Output the (X, Y) coordinate of the center of the cell containing the given text.  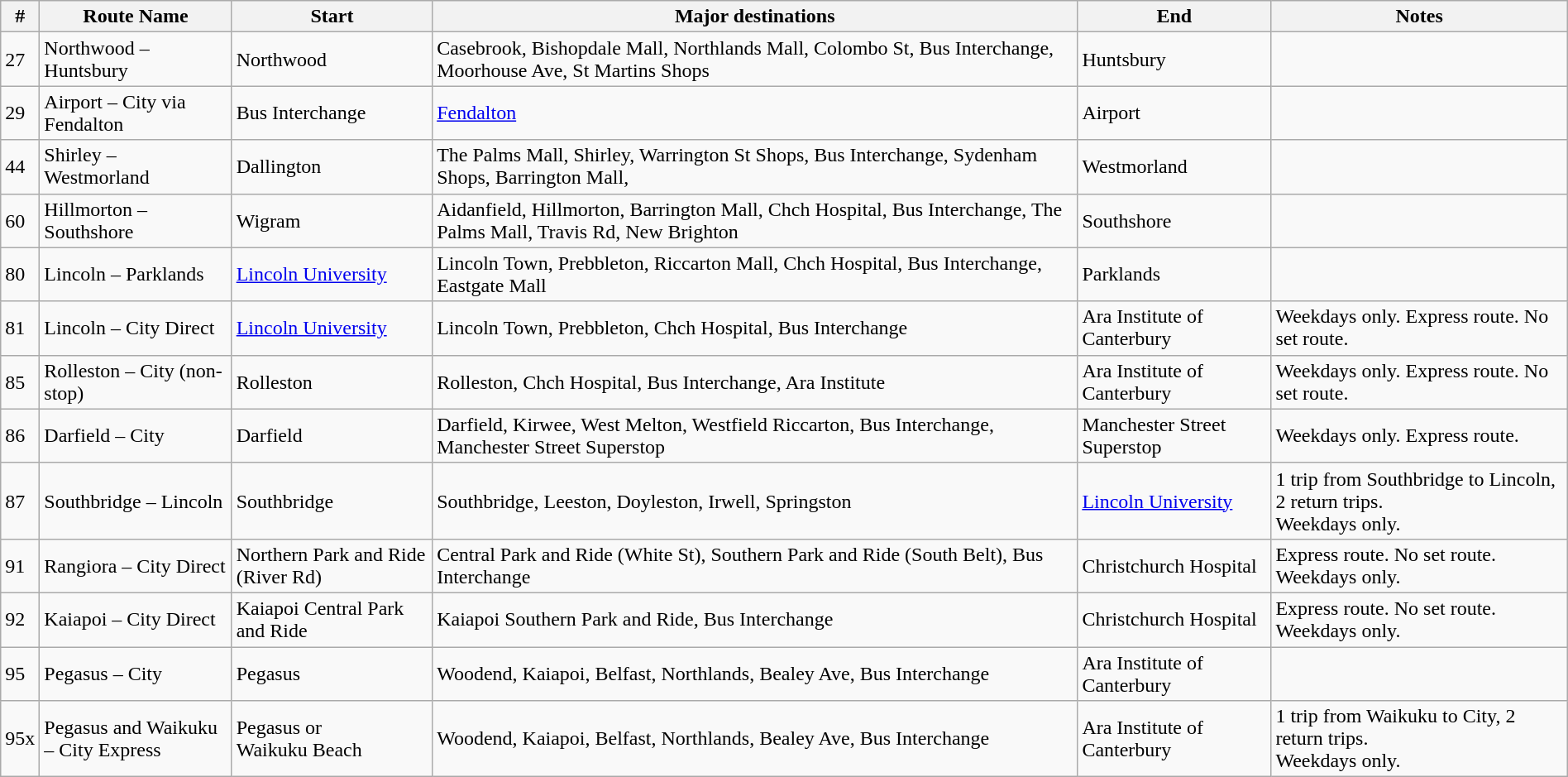
Dallington (332, 167)
Notes (1419, 17)
Rolleston – City (non-stop) (136, 382)
Darfield (332, 435)
Airport – City via Fendalton (136, 113)
Bus Interchange (332, 113)
Westmorland (1174, 167)
Darfield, Kirwee, West Melton, Westfield Riccarton, Bus Interchange, Manchester Street Superstop (755, 435)
Pegasus orWaikuku Beach (332, 739)
Parklands (1174, 275)
80 (20, 275)
27 (20, 60)
Kaiapoi Central Park and Ride (332, 619)
Rangiora – City Direct (136, 566)
81 (20, 328)
Southbridge (332, 501)
Airport (1174, 113)
Central Park and Ride (White St), Southern Park and Ride (South Belt), Bus Interchange (755, 566)
Huntsbury (1174, 60)
Lincoln Town, Prebbleton, Chch Hospital, Bus Interchange (755, 328)
Manchester Street Superstop (1174, 435)
The Palms Mall, Shirley, Warrington St Shops, Bus Interchange, Sydenham Shops, Barrington Mall, (755, 167)
91 (20, 566)
Kaiapoi Southern Park and Ride, Bus Interchange (755, 619)
Rolleston, Chch Hospital, Bus Interchange, Ara Institute (755, 382)
Lincoln – Parklands (136, 275)
Weekdays only. Express route. (1419, 435)
Rolleston (332, 382)
Aidanfield, Hillmorton, Barrington Mall, Chch Hospital, Bus Interchange, The Palms Mall, Travis Rd, New Brighton (755, 220)
Northern Park and Ride(River Rd) (332, 566)
Southbridge, Leeston, Doyleston, Irwell, Springston (755, 501)
Casebrook, Bishopdale Mall, Northlands Mall, Colombo St, Bus Interchange, Moorhouse Ave, St Martins Shops (755, 60)
Route Name (136, 17)
60 (20, 220)
Pegasus (332, 674)
86 (20, 435)
Wigram (332, 220)
Northwood – Huntsbury (136, 60)
Lincoln – City Direct (136, 328)
Southshore (1174, 220)
Start (332, 17)
Darfield – City (136, 435)
87 (20, 501)
Pegasus and Waikuku– City Express (136, 739)
Fendalton (755, 113)
29 (20, 113)
44 (20, 167)
Southbridge – Lincoln (136, 501)
Shirley –Westmorland (136, 167)
1 trip from Southbridge to Lincoln, 2 return trips.Weekdays only. (1419, 501)
# (20, 17)
95x (20, 739)
95 (20, 674)
Pegasus – City (136, 674)
Northwood (332, 60)
Kaiapoi – City Direct (136, 619)
85 (20, 382)
End (1174, 17)
Lincoln Town, Prebbleton, Riccarton Mall, Chch Hospital, Bus Interchange, Eastgate Mall (755, 275)
92 (20, 619)
Hillmorton – Southshore (136, 220)
Major destinations (755, 17)
1 trip from Waikuku to City, 2 return trips.Weekdays only. (1419, 739)
